Identify which cell holds the provided text, then report its (x, y) central coordinate. 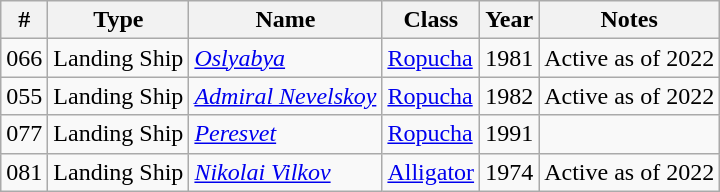
Alligator (431, 172)
081 (24, 172)
1991 (510, 134)
055 (24, 96)
1974 (510, 172)
1982 (510, 96)
077 (24, 134)
Year (510, 20)
066 (24, 58)
Nikolai Vilkov (286, 172)
1981 (510, 58)
Name (286, 20)
# (24, 20)
Notes (630, 20)
Class (431, 20)
Peresvet (286, 134)
Admiral Nevelskoy (286, 96)
Oslyabya (286, 58)
Type (118, 20)
